Return the [x, y] coordinate for the center point of the cell that contains the specified text.  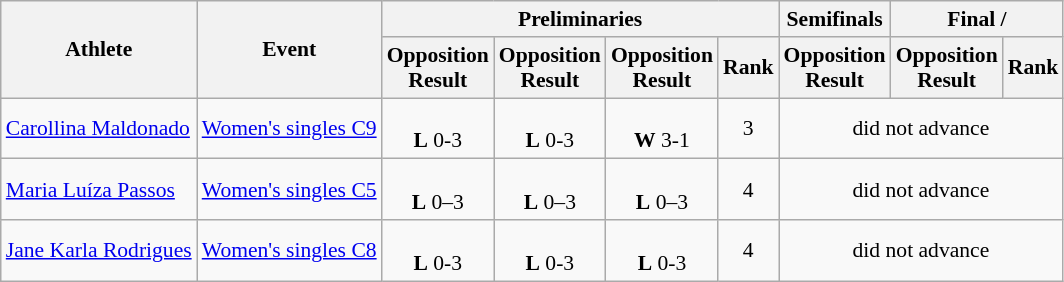
Final / [978, 19]
Maria Luíza Passos [99, 190]
3 [748, 128]
Women's singles C5 [290, 190]
Carollina Maldonado [99, 128]
Athlete [99, 50]
Women's singles C9 [290, 128]
Women's singles C8 [290, 250]
Event [290, 50]
Semifinals [835, 19]
W 3-1 [662, 128]
Jane Karla Rodrigues [99, 250]
Preliminaries [580, 19]
